Provide the [x, y] coordinate of the cell's center where the given text is located.  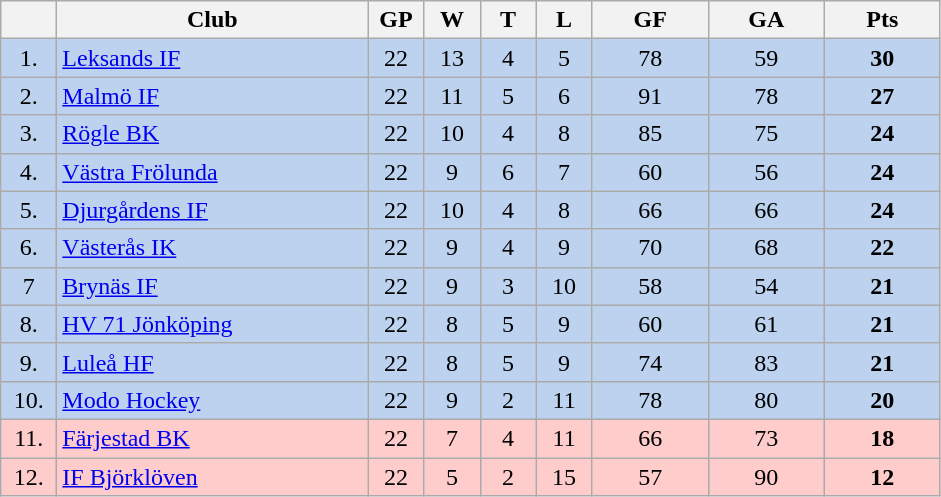
Leksands IF [212, 58]
Västerås IK [212, 248]
59 [766, 58]
Pts [882, 20]
18 [882, 438]
73 [766, 438]
Västra Frölunda [212, 172]
70 [650, 248]
GF [650, 20]
9. [29, 362]
3 [508, 286]
Luleå HF [212, 362]
90 [766, 477]
15 [564, 477]
85 [650, 134]
12 [882, 477]
91 [650, 96]
68 [766, 248]
8. [29, 324]
11. [29, 438]
5. [29, 210]
L [564, 20]
T [508, 20]
4. [29, 172]
54 [766, 286]
IF Björklöven [212, 477]
57 [650, 477]
1. [29, 58]
GA [766, 20]
HV 71 Jönköping [212, 324]
GP [396, 20]
20 [882, 400]
10. [29, 400]
27 [882, 96]
6. [29, 248]
58 [650, 286]
Club [212, 20]
12. [29, 477]
80 [766, 400]
Djurgårdens IF [212, 210]
75 [766, 134]
Malmö IF [212, 96]
Brynäs IF [212, 286]
56 [766, 172]
13 [452, 58]
83 [766, 362]
Rögle BK [212, 134]
W [452, 20]
Modo Hockey [212, 400]
Färjestad BK [212, 438]
61 [766, 324]
30 [882, 58]
2. [29, 96]
74 [650, 362]
3. [29, 134]
